Determine the [x, y] coordinate at the center of the cell enclosing the given text.  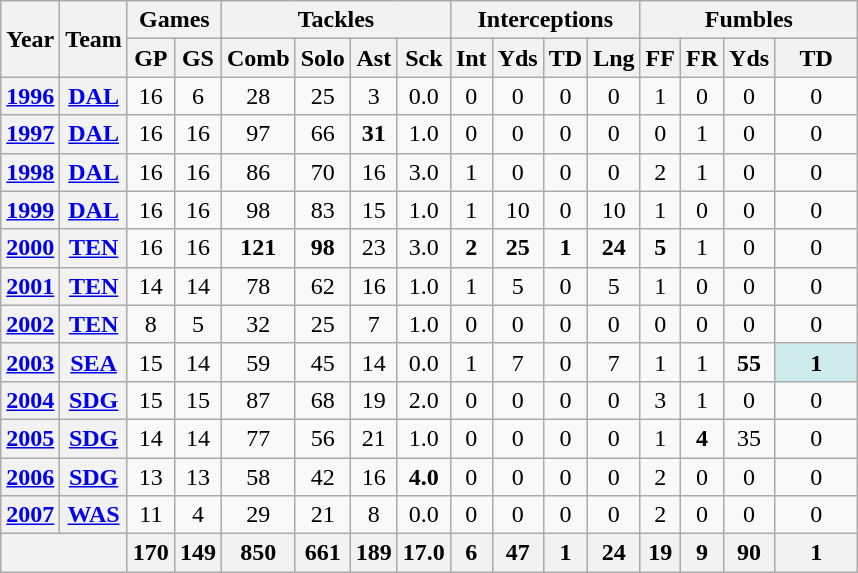
2000 [30, 248]
68 [322, 400]
23 [374, 248]
29 [258, 515]
2006 [30, 477]
Year [30, 39]
170 [150, 553]
70 [322, 172]
850 [258, 553]
FR [702, 58]
31 [374, 134]
17.0 [424, 553]
2003 [30, 362]
90 [750, 553]
11 [150, 515]
42 [322, 477]
1996 [30, 96]
86 [258, 172]
Games [174, 20]
GS [198, 58]
2.0 [424, 400]
Lng [614, 58]
56 [322, 438]
661 [322, 553]
1998 [30, 172]
Comb [258, 58]
Fumbles [749, 20]
1997 [30, 134]
Ast [374, 58]
28 [258, 96]
77 [258, 438]
121 [258, 248]
2001 [30, 286]
Int [471, 58]
59 [258, 362]
FF [660, 58]
Sck [424, 58]
78 [258, 286]
SEA [94, 362]
2004 [30, 400]
Tackles [336, 20]
87 [258, 400]
66 [322, 134]
Solo [322, 58]
2005 [30, 438]
35 [750, 438]
2007 [30, 515]
97 [258, 134]
149 [198, 553]
GP [150, 58]
58 [258, 477]
2002 [30, 324]
1999 [30, 210]
32 [258, 324]
4.0 [424, 477]
45 [322, 362]
62 [322, 286]
9 [702, 553]
189 [374, 553]
55 [750, 362]
WAS [94, 515]
47 [518, 553]
Team [94, 39]
Interceptions [545, 20]
83 [322, 210]
